For the text-containing cell, return its midpoint in (X, Y) coordinate format. 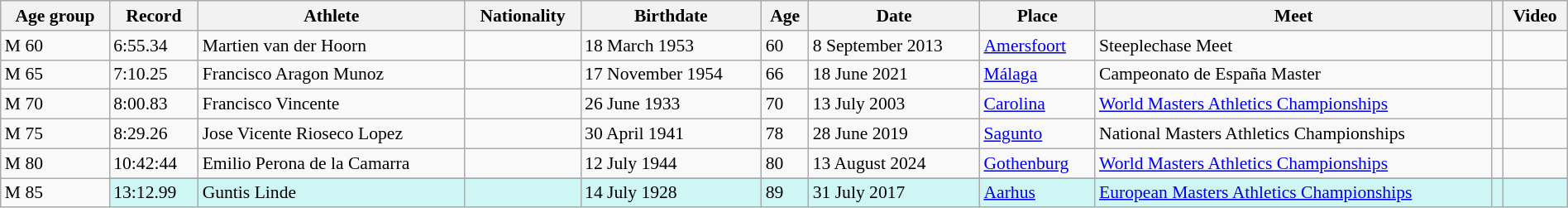
M 80 (55, 163)
Málaga (1037, 75)
13 August 2024 (895, 163)
8:29.26 (154, 134)
European Masters Athletics Championships (1293, 193)
National Masters Athletics Championships (1293, 134)
78 (786, 134)
Francisco Aragon Munoz (332, 75)
Carolina (1037, 104)
14 July 1928 (672, 193)
10:42:44 (154, 163)
8 September 2013 (895, 46)
Guntis Linde (332, 193)
Sagunto (1037, 134)
31 July 2017 (895, 193)
12 July 1944 (672, 163)
Date (895, 16)
17 November 1954 (672, 75)
M 85 (55, 193)
Video (1535, 16)
66 (786, 75)
Athlete (332, 16)
28 June 2019 (895, 134)
Amersfoort (1037, 46)
Age group (55, 16)
13:12.99 (154, 193)
Meet (1293, 16)
Emilio Perona de la Camarra (332, 163)
M 60 (55, 46)
Gothenburg (1037, 163)
18 June 2021 (895, 75)
Campeonato de España Master (1293, 75)
80 (786, 163)
26 June 1933 (672, 104)
Nationality (523, 16)
70 (786, 104)
60 (786, 46)
8:00.83 (154, 104)
6:55.34 (154, 46)
7:10.25 (154, 75)
Birthdate (672, 16)
Steeplechase Meet (1293, 46)
M 75 (55, 134)
30 April 1941 (672, 134)
Age (786, 16)
13 July 2003 (895, 104)
18 March 1953 (672, 46)
Record (154, 16)
M 70 (55, 104)
Place (1037, 16)
Aarhus (1037, 193)
Martien van der Hoorn (332, 46)
89 (786, 193)
Jose Vicente Rioseco Lopez (332, 134)
Francisco Vincente (332, 104)
M 65 (55, 75)
